Extract the [x, y] coordinate from the center of the cell holding the provided text.  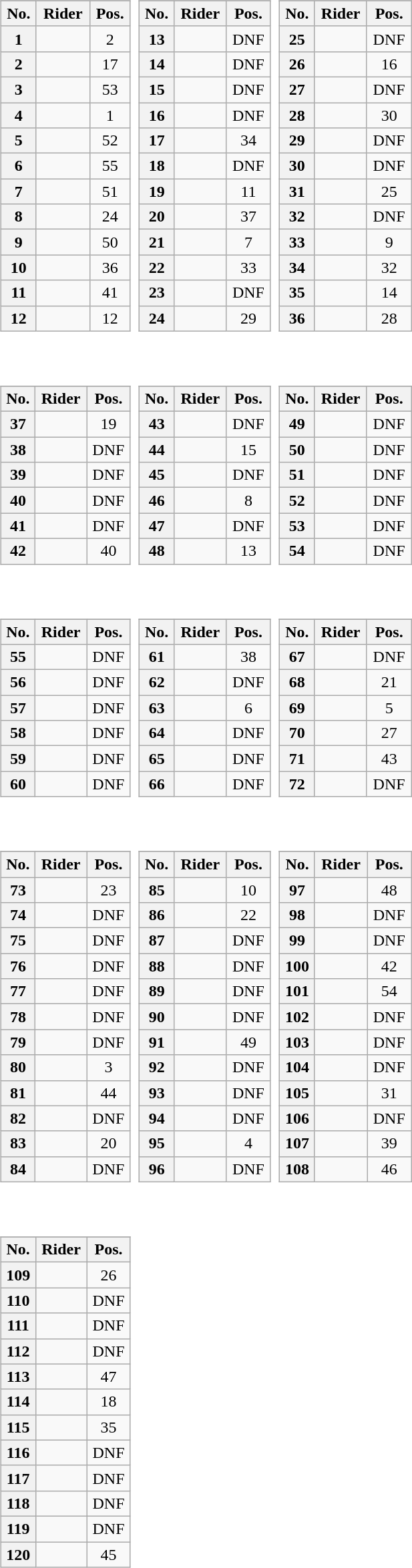
100 [298, 966]
65 [157, 759]
88 [157, 966]
118 [18, 1503]
112 [18, 1351]
91 [157, 1042]
No. Rider Pos. 43 DNF 44 15 45 DNF 46 8 47 DNF 48 13 [207, 466]
58 [17, 733]
68 [297, 683]
110 [18, 1300]
71 [297, 759]
108 [298, 1169]
79 [17, 1042]
105 [298, 1093]
57 [17, 708]
107 [298, 1144]
93 [157, 1093]
67 [297, 657]
66 [157, 784]
No. Rider Pos. 85 10 86 22 87 DNF 88 DNF 89 DNF 90 DNF 91 49 92 DNF 93 DNF 94 DNF 95 4 96 DNF [207, 1008]
115 [18, 1427]
90 [157, 1017]
99 [298, 941]
119 [18, 1529]
97 [298, 889]
104 [298, 1068]
84 [17, 1169]
75 [17, 941]
85 [157, 889]
117 [18, 1478]
60 [17, 784]
81 [17, 1093]
82 [17, 1118]
116 [18, 1453]
96 [157, 1169]
111 [18, 1326]
62 [157, 683]
113 [18, 1377]
95 [157, 1144]
70 [297, 733]
106 [298, 1118]
64 [157, 733]
98 [298, 915]
89 [157, 992]
76 [17, 966]
69 [297, 708]
72 [297, 784]
59 [17, 759]
109 [18, 1275]
83 [17, 1144]
74 [17, 915]
94 [157, 1118]
61 [157, 657]
120 [18, 1554]
73 [17, 889]
87 [157, 941]
102 [298, 1017]
114 [18, 1402]
56 [17, 683]
103 [298, 1042]
92 [157, 1068]
77 [17, 992]
No. Rider Pos. 61 38 62 DNF 63 6 64 DNF 65 DNF 66 DNF [207, 699]
80 [17, 1068]
63 [157, 708]
101 [298, 992]
86 [157, 915]
78 [17, 1017]
